Return (X, Y) of the center of cell containing provided text 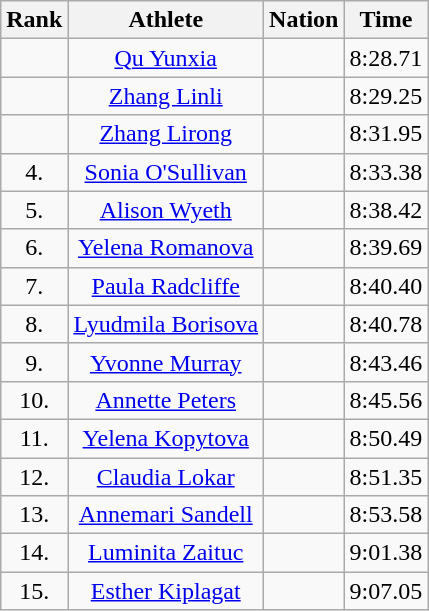
6. (34, 248)
8:39.69 (386, 248)
Yvonne Murray (166, 362)
8:40.78 (386, 324)
9:07.05 (386, 591)
11. (34, 438)
Yelena Kopytova (166, 438)
5. (34, 210)
12. (34, 477)
Rank (34, 20)
8:50.49 (386, 438)
Sonia O'Sullivan (166, 172)
Qu Yunxia (166, 58)
8:40.40 (386, 286)
7. (34, 286)
Alison Wyeth (166, 210)
Athlete (166, 20)
Annette Peters (166, 400)
Luminita Zaituc (166, 553)
Zhang Linli (166, 96)
8:29.25 (386, 96)
Yelena Romanova (166, 248)
Esther Kiplagat (166, 591)
Annemari Sandell (166, 515)
13. (34, 515)
4. (34, 172)
Paula Radcliffe (166, 286)
8:31.95 (386, 134)
8:33.38 (386, 172)
Zhang Lirong (166, 134)
8:43.46 (386, 362)
8:53.58 (386, 515)
8. (34, 324)
Nation (304, 20)
8:45.56 (386, 400)
Lyudmila Borisova (166, 324)
Time (386, 20)
9. (34, 362)
8:28.71 (386, 58)
Claudia Lokar (166, 477)
8:38.42 (386, 210)
8:51.35 (386, 477)
9:01.38 (386, 553)
10. (34, 400)
14. (34, 553)
15. (34, 591)
